Capture the cell that displays the provided text and extract its (X, Y) central coordinate. 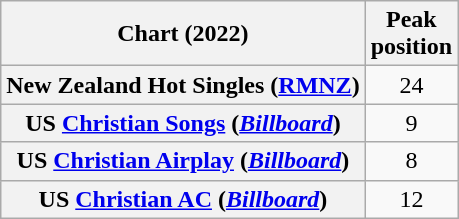
12 (411, 199)
US Christian Airplay (Billboard) (183, 161)
24 (411, 85)
8 (411, 161)
New Zealand Hot Singles (RMNZ) (183, 85)
9 (411, 123)
US Christian AC (Billboard) (183, 199)
Chart (2022) (183, 34)
Peakposition (411, 34)
US Christian Songs (Billboard) (183, 123)
